Extract the (X, Y) coordinate from the center of the cell holding the provided text.  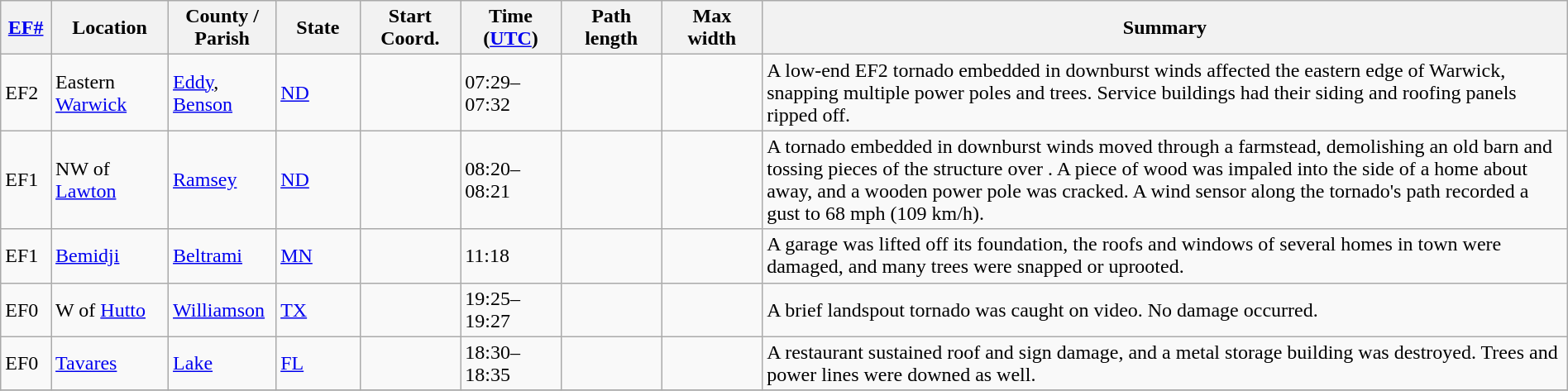
County / Parish (222, 28)
11:18 (511, 256)
A restaurant sustained roof and sign damage, and a metal storage building was destroyed. Trees and power lines were downed as well. (1165, 364)
Lake (222, 364)
08:20–08:21 (511, 180)
NW of Lawton (110, 180)
Williamson (222, 309)
A brief landspout tornado was caught on video. No damage occurred. (1165, 309)
FL (318, 364)
Eddy, Benson (222, 93)
TX (318, 309)
Summary (1165, 28)
Tavares (110, 364)
State (318, 28)
MN (318, 256)
18:30–18:35 (511, 364)
07:29–07:32 (511, 93)
Eastern Warwick (110, 93)
W of Hutto (110, 309)
EF# (26, 28)
Location (110, 28)
Time (UTC) (511, 28)
Path length (611, 28)
Beltrami (222, 256)
Bemidji (110, 256)
Start Coord. (410, 28)
Max width (712, 28)
Ramsey (222, 180)
EF2 (26, 93)
A garage was lifted off its foundation, the roofs and windows of several homes in town were damaged, and many trees were snapped or uprooted. (1165, 256)
19:25–19:27 (511, 309)
